Locate the cell with the specified text and output its [x, y] center coordinate. 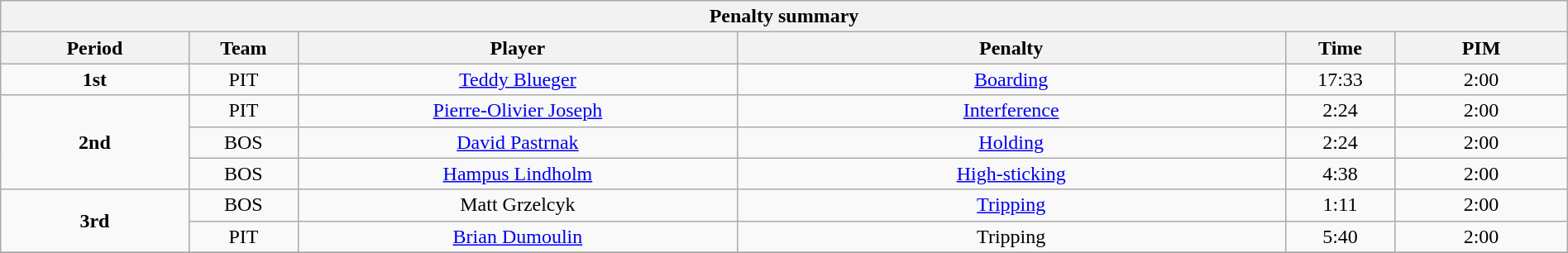
Penalty [1011, 48]
Teddy Blueger [518, 79]
2nd [94, 142]
1:11 [1340, 205]
Interference [1011, 111]
Holding [1011, 142]
17:33 [1340, 79]
Pierre-Olivier Joseph [518, 111]
5:40 [1340, 236]
PIM [1481, 48]
Player [518, 48]
Brian Dumoulin [518, 236]
Boarding [1011, 79]
High-sticking [1011, 174]
4:38 [1340, 174]
Matt Grzelcyk [518, 205]
Period [94, 48]
Hampus Lindholm [518, 174]
1st [94, 79]
3rd [94, 221]
Time [1340, 48]
Penalty summary [784, 17]
Team [243, 48]
David Pastrnak [518, 142]
